Locate the cell with the specified text and output its [x, y] center coordinate. 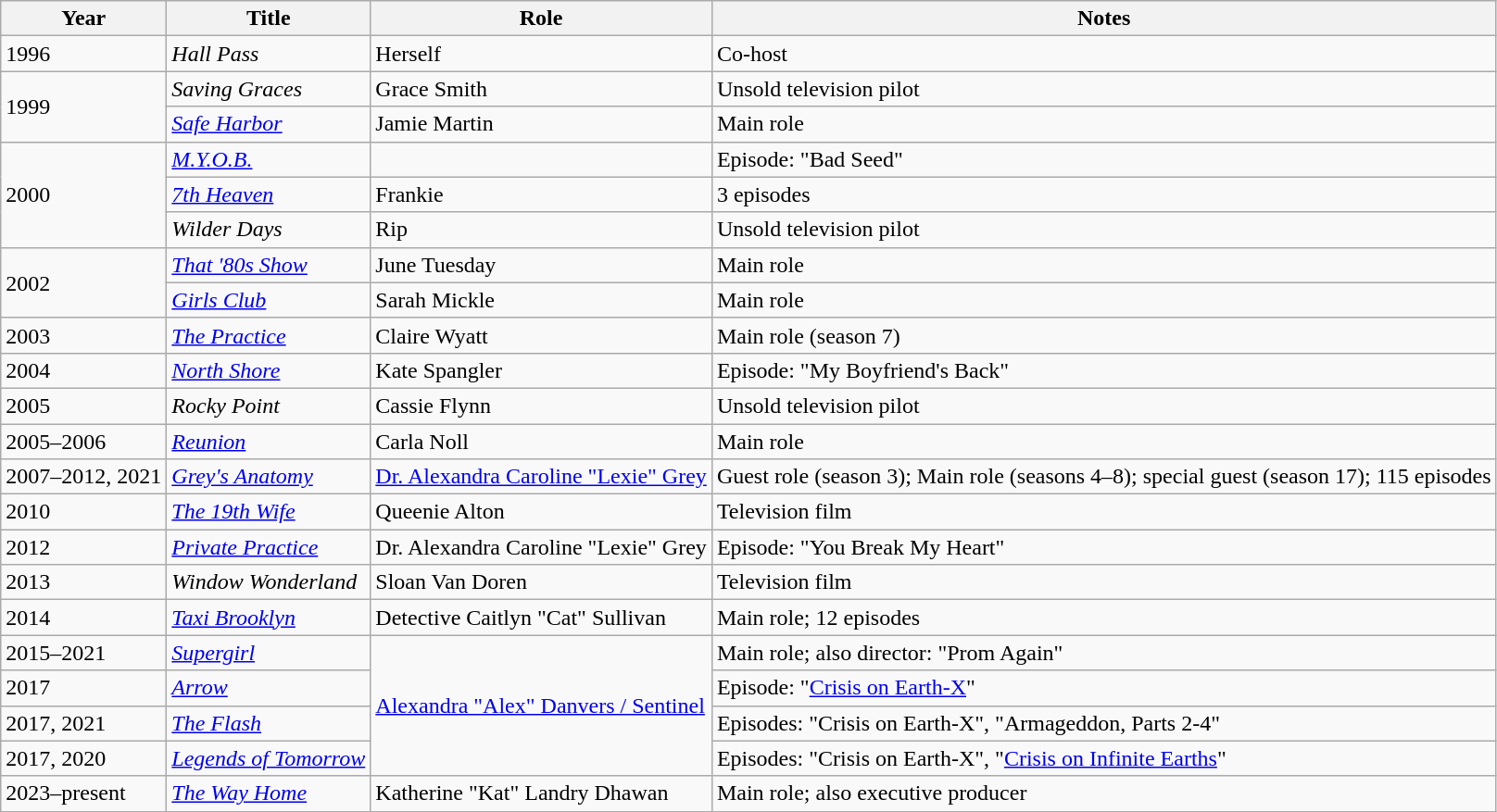
2017, 2020 [83, 758]
Detective Caitlyn "Cat" Sullivan [541, 618]
Saving Graces [269, 89]
Guest role (season 3); Main role (seasons 4–8); special guest (season 17); 115 episodes [1104, 477]
Grey's Anatomy [269, 477]
M.Y.O.B. [269, 159]
2013 [83, 582]
Main role; also director: "Prom Again" [1104, 653]
2010 [83, 512]
Supergirl [269, 653]
Grace Smith [541, 89]
2002 [83, 282]
Kate Spangler [541, 370]
Reunion [269, 442]
Main role; also executive producer [1104, 793]
2015–2021 [83, 653]
Herself [541, 54]
Katherine "Kat" Landry Dhawan [541, 793]
Girls Club [269, 300]
Safe Harbor [269, 124]
Episode: "Bad Seed" [1104, 159]
The Practice [269, 335]
The Flash [269, 723]
Legends of Tomorrow [269, 758]
2004 [83, 370]
2017, 2021 [83, 723]
2014 [83, 618]
Private Practice [269, 547]
Title [269, 19]
2023–present [83, 793]
The Way Home [269, 793]
Episode: "Crisis on Earth-X" [1104, 688]
Cassie Flynn [541, 406]
2017 [83, 688]
2007–2012, 2021 [83, 477]
Notes [1104, 19]
1999 [83, 106]
7th Heaven [269, 194]
Rip [541, 230]
Episode: "My Boyfriend's Back" [1104, 370]
Wilder Days [269, 230]
Carla Noll [541, 442]
Co-host [1104, 54]
Hall Pass [269, 54]
1996 [83, 54]
Year [83, 19]
Sloan Van Doren [541, 582]
Queenie Alton [541, 512]
Claire Wyatt [541, 335]
Taxi Brooklyn [269, 618]
Episodes: "Crisis on Earth-X", "Armageddon, Parts 2-4" [1104, 723]
2005 [83, 406]
Sarah Mickle [541, 300]
Rocky Point [269, 406]
Alexandra "Alex" Danvers / Sentinel [541, 706]
Main role (season 7) [1104, 335]
June Tuesday [541, 265]
Arrow [269, 688]
3 episodes [1104, 194]
2003 [83, 335]
2012 [83, 547]
2000 [83, 194]
2005–2006 [83, 442]
North Shore [269, 370]
Role [541, 19]
Episodes: "Crisis on Earth-X", "Crisis on Infinite Earths" [1104, 758]
Frankie [541, 194]
Episode: "You Break My Heart" [1104, 547]
That '80s Show [269, 265]
The 19th Wife [269, 512]
Window Wonderland [269, 582]
Jamie Martin [541, 124]
Main role; 12 episodes [1104, 618]
